Identify which cell holds the provided text, then report its (X, Y) central coordinate. 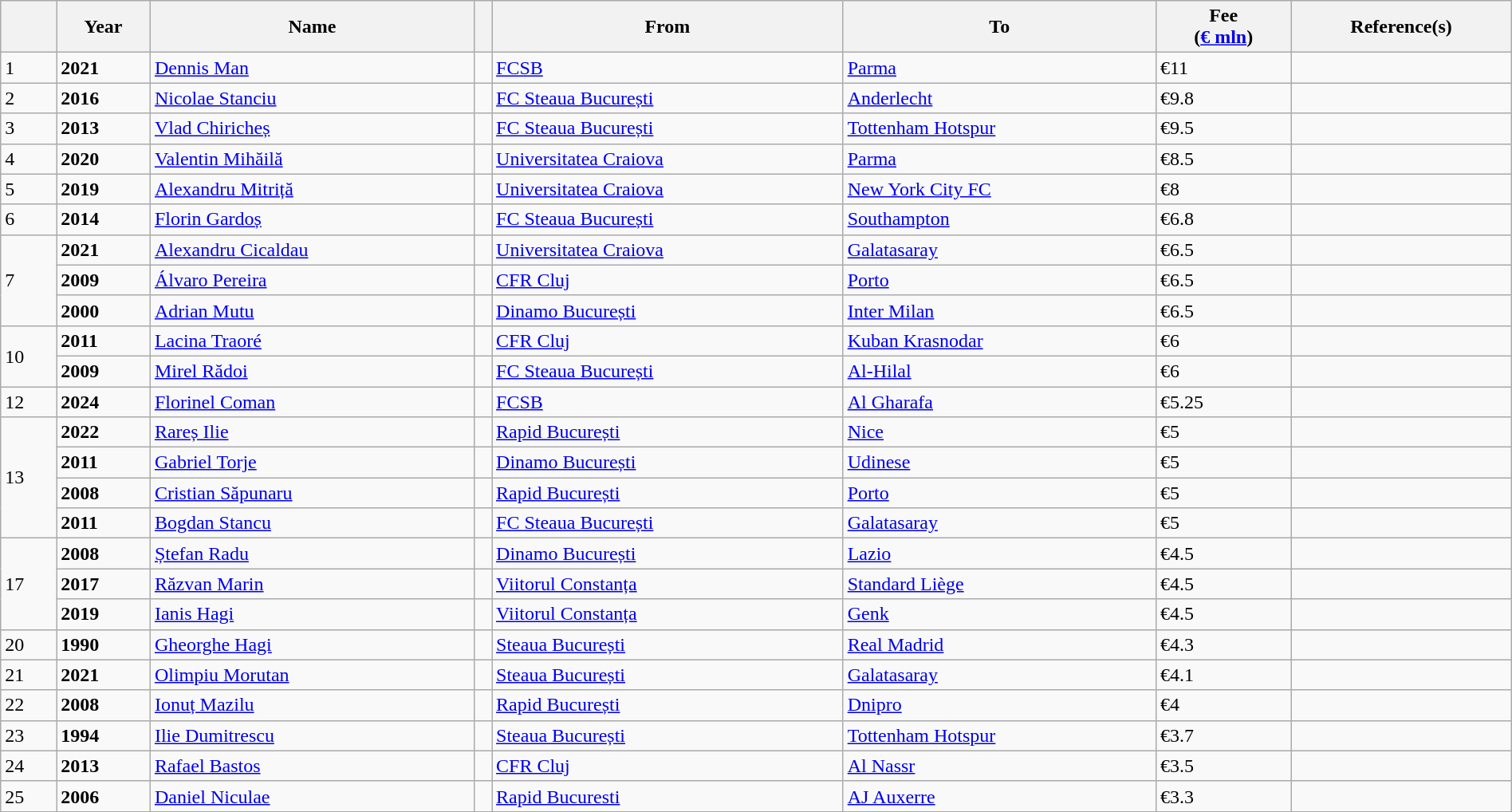
22 (29, 705)
Nice (999, 432)
Udinese (999, 463)
Standard Liège (999, 584)
Al Gharafa (999, 401)
Bogdan Stancu (312, 523)
1 (29, 68)
Florinel Coman (312, 401)
10 (29, 356)
New York City FC (999, 189)
Nicolae Stanciu (312, 98)
2016 (104, 98)
Álvaro Pereira (312, 280)
2014 (104, 219)
€8 (1223, 189)
€11 (1223, 68)
2000 (104, 310)
Year (104, 27)
Mirel Rădoi (312, 371)
23 (29, 735)
Fee(€ mln) (1223, 27)
4 (29, 159)
Rareș Ilie (312, 432)
12 (29, 401)
Florin Gardoș (312, 219)
Gabriel Torje (312, 463)
Vlad Chiricheș (312, 128)
€3.7 (1223, 735)
€4.1 (1223, 675)
€4.3 (1223, 644)
To (999, 27)
Ionuț Mazilu (312, 705)
Southampton (999, 219)
Rapid Bucuresti (668, 796)
7 (29, 280)
€4 (1223, 705)
Al-Hilal (999, 371)
Alexandru Cicaldau (312, 250)
€3.5 (1223, 766)
€9.5 (1223, 128)
€9.8 (1223, 98)
From (668, 27)
AJ Auxerre (999, 796)
13 (29, 478)
Adrian Mutu (312, 310)
Real Madrid (999, 644)
Lazio (999, 554)
€6.8 (1223, 219)
Valentin Mihăilă (312, 159)
24 (29, 766)
€3.3 (1223, 796)
Al Nassr (999, 766)
2020 (104, 159)
3 (29, 128)
21 (29, 675)
2024 (104, 401)
Gheorghe Hagi (312, 644)
€8.5 (1223, 159)
Genk (999, 614)
Dnipro (999, 705)
Daniel Niculae (312, 796)
Inter Milan (999, 310)
Rafael Bastos (312, 766)
Dennis Man (312, 68)
25 (29, 796)
1994 (104, 735)
2017 (104, 584)
€5.25 (1223, 401)
Alexandru Mitriță (312, 189)
Ștefan Radu (312, 554)
1990 (104, 644)
Olimpiu Morutan (312, 675)
Răzvan Marin (312, 584)
5 (29, 189)
Ianis Hagi (312, 614)
Name (312, 27)
Kuban Krasnodar (999, 341)
Ilie Dumitrescu (312, 735)
20 (29, 644)
6 (29, 219)
Reference(s) (1401, 27)
17 (29, 584)
2 (29, 98)
Anderlecht (999, 98)
Lacina Traoré (312, 341)
Cristian Săpunaru (312, 493)
2006 (104, 796)
2022 (104, 432)
